Pinpoint the cell where the given text exists, returning its [X, Y] midpoint coordinate. 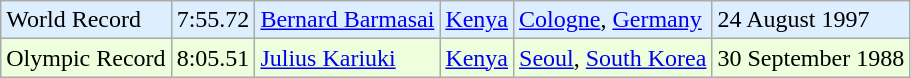
Cologne, Germany [613, 20]
24 August 1997 [811, 20]
Julius Kariuki [348, 58]
Seoul, South Korea [613, 58]
7:55.72 [213, 20]
8:05.51 [213, 58]
Bernard Barmasai [348, 20]
World Record [86, 20]
30 September 1988 [811, 58]
Olympic Record [86, 58]
